Find where the given text appears and provide that cell's center as [x, y] coordinate. 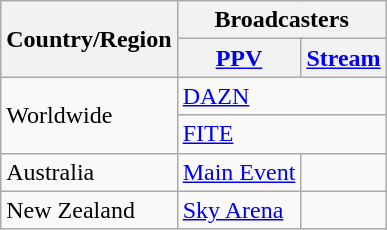
DAZN [282, 96]
Country/Region [89, 39]
Main Event [239, 172]
New Zealand [89, 210]
Broadcasters [282, 20]
Australia [89, 172]
Sky Arena [239, 210]
Stream [344, 58]
PPV [239, 58]
Worldwide [89, 115]
FITE [282, 134]
